Locate the cell with the specified text and output its (x, y) center coordinate. 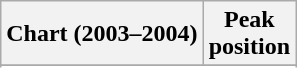
Chart (2003–2004) (102, 34)
Peakposition (249, 34)
